Search for the cell housing the specified text and yield its (x, y) center coordinate. 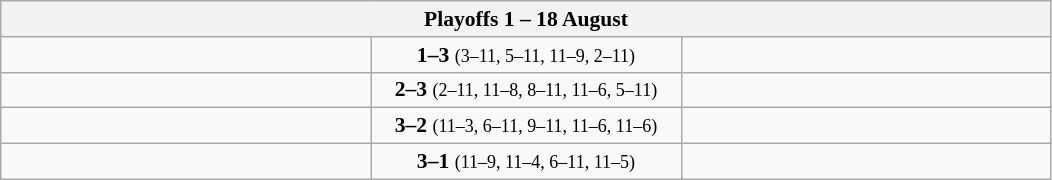
3–2 (11–3, 6–11, 9–11, 11–6, 11–6) (526, 126)
Playoffs 1 – 18 August (526, 19)
3–1 (11–9, 11–4, 6–11, 11–5) (526, 162)
1–3 (3–11, 5–11, 11–9, 2–11) (526, 55)
2–3 (2–11, 11–8, 8–11, 11–6, 5–11) (526, 90)
